Scan for the cell matching the given text and deliver its [X, Y] coordinate at center. 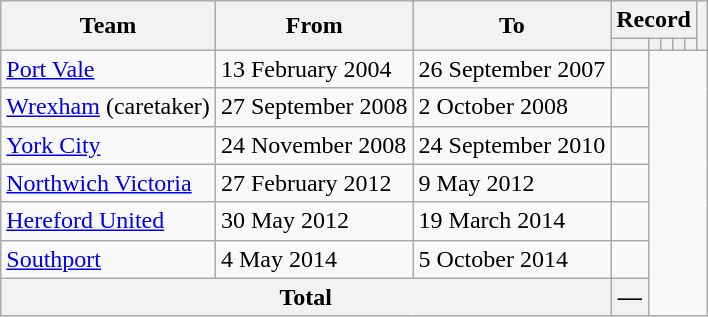
26 September 2007 [512, 69]
Northwich Victoria [108, 183]
Southport [108, 259]
2 October 2008 [512, 107]
27 February 2012 [314, 183]
24 November 2008 [314, 145]
York City [108, 145]
19 March 2014 [512, 221]
To [512, 26]
27 September 2008 [314, 107]
Record [654, 20]
4 May 2014 [314, 259]
From [314, 26]
Hereford United [108, 221]
9 May 2012 [512, 183]
Wrexham (caretaker) [108, 107]
5 October 2014 [512, 259]
Team [108, 26]
24 September 2010 [512, 145]
Port Vale [108, 69]
Total [306, 297]
30 May 2012 [314, 221]
— [630, 297]
13 February 2004 [314, 69]
